Pinpoint the cell where the given text exists, returning its (x, y) midpoint coordinate. 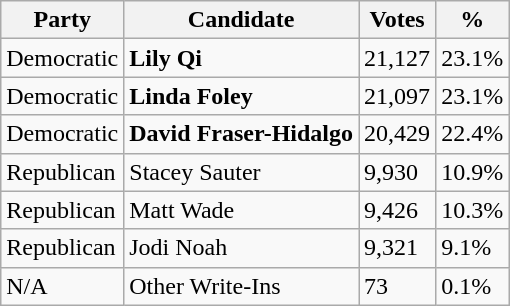
Votes (398, 20)
73 (398, 286)
21,097 (398, 96)
Stacey Sauter (242, 172)
David Fraser-Hidalgo (242, 134)
0.1% (472, 286)
N/A (62, 286)
10.3% (472, 210)
% (472, 20)
Linda Foley (242, 96)
20,429 (398, 134)
Jodi Noah (242, 248)
Candidate (242, 20)
9,426 (398, 210)
Party (62, 20)
22.4% (472, 134)
Matt Wade (242, 210)
Lily Qi (242, 58)
9,930 (398, 172)
9.1% (472, 248)
10.9% (472, 172)
21,127 (398, 58)
9,321 (398, 248)
Other Write-Ins (242, 286)
